Scan for the cell matching the given text and deliver its (x, y) coordinate at center. 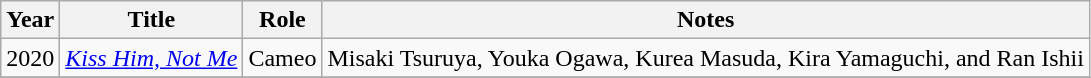
Misaki Tsuruya, Youka Ogawa, Kurea Masuda, Kira Yamaguchi, and Ran Ishii (706, 58)
Notes (706, 20)
Year (30, 20)
Title (152, 20)
Cameo (282, 58)
2020 (30, 58)
Kiss Him, Not Me (152, 58)
Role (282, 20)
